Return the (X, Y) coordinate for the center point of the cell that contains the specified text.  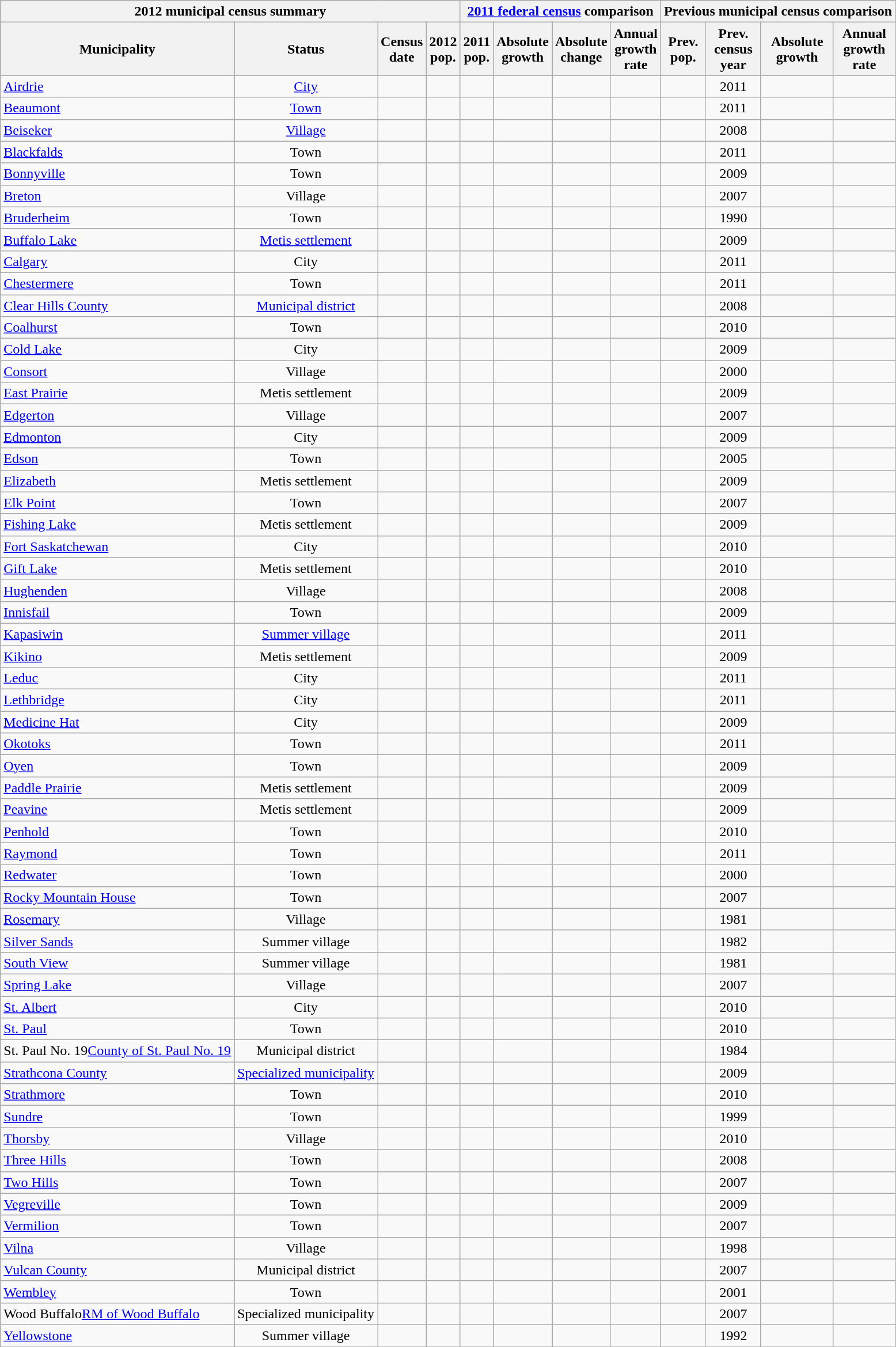
Rocky Mountain House (117, 897)
St. Paul No. 19County of St. Paul No. 19 (117, 1051)
Consort (117, 371)
1999 (733, 1117)
Edgerton (117, 415)
Thorsby (117, 1139)
Penhold (117, 832)
Elizabeth (117, 481)
Bruderheim (117, 218)
Cold Lake (117, 350)
Buffalo Lake (117, 240)
Status (306, 49)
Lethbridge (117, 700)
Peavine (117, 810)
Vulcan County (117, 1270)
Municipality (117, 49)
Absolutechange (581, 49)
Oyen (117, 766)
Hughenden (117, 590)
Raymond (117, 853)
Innisfail (117, 612)
2011 federal census comparison (560, 12)
Kikino (117, 656)
Kapasiwin (117, 634)
Breton (117, 196)
South View (117, 963)
Yellowstone (117, 1335)
Previous municipal census comparison (777, 12)
2012 municipal census summary (230, 12)
Edson (117, 459)
1990 (733, 218)
Spring Lake (117, 985)
Vilna (117, 1248)
2011pop. (477, 49)
Edmonton (117, 437)
Bonnyville (117, 174)
Calgary (117, 261)
Fishing Lake (117, 525)
2005 (733, 459)
Coalhurst (117, 328)
Strathmore (117, 1095)
Paddle Prairie (117, 788)
Wood BuffaloRM of Wood Buffalo (117, 1314)
2012pop. (443, 49)
Silver Sands (117, 941)
Gift Lake (117, 568)
Beaumont (117, 108)
East Prairie (117, 393)
Prev.censusyear (733, 49)
2001 (733, 1292)
St. Paul (117, 1029)
Clear Hills County (117, 306)
Censusdate (402, 49)
Fort Saskatchewan (117, 547)
Vermilion (117, 1226)
Chestermere (117, 283)
Beiseker (117, 130)
Vegreville (117, 1204)
Sundre (117, 1117)
Three Hills (117, 1160)
Wembley (117, 1292)
Airdrie (117, 86)
Prev.pop. (683, 49)
1998 (733, 1248)
Leduc (117, 678)
Rosemary (117, 919)
St. Albert (117, 1007)
Okotoks (117, 744)
Medicine Hat (117, 722)
1992 (733, 1335)
1984 (733, 1051)
Redwater (117, 875)
Two Hills (117, 1182)
1982 (733, 941)
Strathcona County (117, 1073)
Blackfalds (117, 152)
Elk Point (117, 503)
